Provide the [x, y] coordinate of the cell's center where the given text is located.  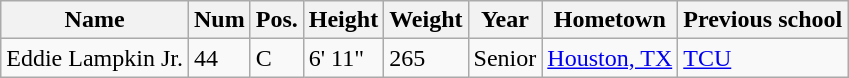
Pos. [276, 20]
Height [343, 20]
Previous school [763, 20]
Hometown [610, 20]
44 [219, 58]
Num [219, 20]
6' 11" [343, 58]
Year [505, 20]
TCU [763, 58]
Weight [426, 20]
Name [95, 20]
Eddie Lampkin Jr. [95, 58]
265 [426, 58]
Senior [505, 58]
Houston, TX [610, 58]
C [276, 58]
